For the text-containing cell, return its midpoint in [X, Y] coordinate format. 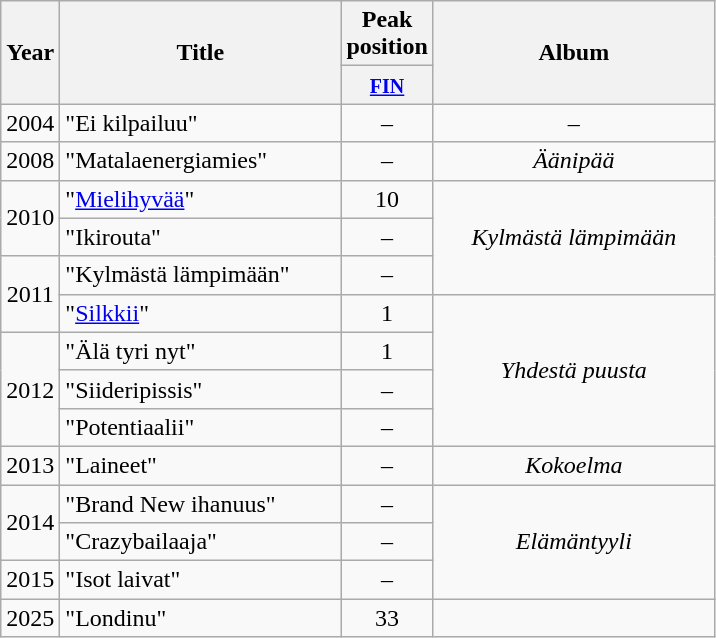
"Londinu" [200, 618]
2011 [30, 294]
"Matalaenergiamies" [200, 161]
Kylmästä lämpimään [574, 237]
2025 [30, 618]
33 [387, 618]
"Kylmästä lämpimään" [200, 275]
2008 [30, 161]
"Ikirouta" [200, 237]
"Crazybailaaja" [200, 542]
10 [387, 199]
2015 [30, 580]
Yhdestä puusta [574, 370]
"Ei kilpailuu" [200, 123]
"Isot laivat" [200, 580]
"Älä tyri nyt" [200, 351]
Year [30, 52]
2013 [30, 465]
Peak position [387, 34]
"Siideripissis" [200, 389]
2014 [30, 522]
"Laineet" [200, 465]
"Brand New ihanuus" [200, 503]
Kokoelma [574, 465]
Elämäntyyli [574, 541]
Title [200, 52]
FIN [387, 85]
2010 [30, 218]
"Mielihyvää" [200, 199]
"Silkkii" [200, 313]
"Potentiaalii" [200, 427]
2004 [30, 123]
2012 [30, 389]
Äänipää [574, 161]
Album [574, 52]
